Detect which cell encompasses the target text, then output its [x, y] center coordinate. 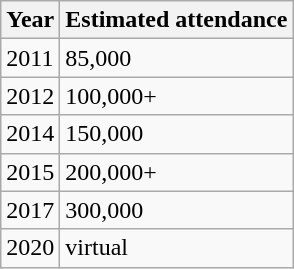
150,000 [176, 134]
200,000+ [176, 172]
2012 [30, 96]
300,000 [176, 210]
2015 [30, 172]
100,000+ [176, 96]
Estimated attendance [176, 20]
2017 [30, 210]
2014 [30, 134]
85,000 [176, 58]
2011 [30, 58]
virtual [176, 248]
Year [30, 20]
2020 [30, 248]
